Extract the (x, y) coordinate from the center of the cell holding the provided text.  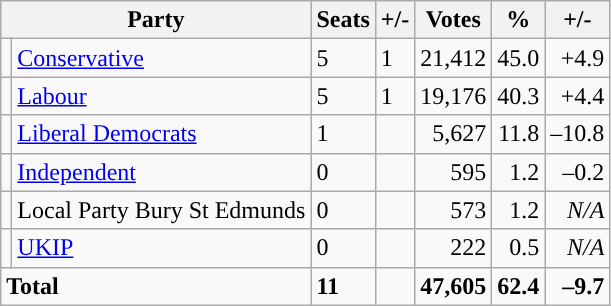
45.0 (518, 58)
Independent (162, 172)
11.8 (518, 134)
21,412 (454, 58)
+4.9 (578, 58)
47,605 (454, 286)
UKIP (162, 248)
–9.7 (578, 286)
Total (156, 286)
19,176 (454, 96)
–10.8 (578, 134)
222 (454, 248)
Party (156, 20)
+4.4 (578, 96)
595 (454, 172)
Local Party Bury St Edmunds (162, 210)
5,627 (454, 134)
0.5 (518, 248)
11 (343, 286)
Seats (343, 20)
% (518, 20)
Labour (162, 96)
Liberal Democrats (162, 134)
573 (454, 210)
Conservative (162, 58)
62.4 (518, 286)
–0.2 (578, 172)
40.3 (518, 96)
Votes (454, 20)
